Extract the (x, y) coordinate from the center of the cell holding the provided text.  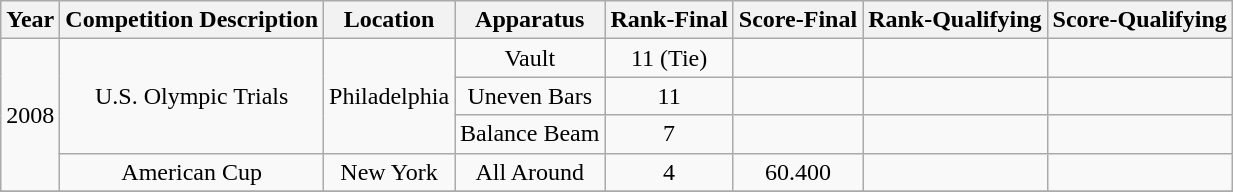
11 (Tie) (669, 58)
Vault (530, 58)
Year (30, 20)
Location (390, 20)
U.S. Olympic Trials (192, 96)
2008 (30, 115)
Apparatus (530, 20)
7 (669, 134)
Balance Beam (530, 134)
All Around (530, 172)
Philadelphia (390, 96)
Rank-Final (669, 20)
Score-Qualifying (1140, 20)
11 (669, 96)
60.400 (798, 172)
Uneven Bars (530, 96)
American Cup (192, 172)
4 (669, 172)
Competition Description (192, 20)
New York (390, 172)
Rank-Qualifying (955, 20)
Score-Final (798, 20)
